Output the (x, y) coordinate of the center of the cell containing the given text.  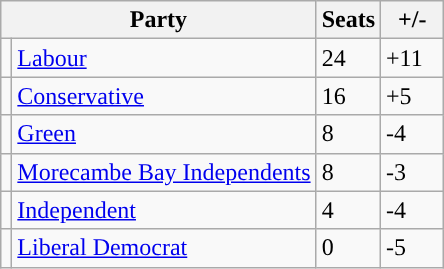
Party (158, 20)
Conservative (164, 96)
Green (164, 134)
Labour (164, 58)
24 (348, 58)
16 (348, 96)
Liberal Democrat (164, 248)
Morecambe Bay Independents (164, 172)
+11 (412, 58)
-3 (412, 172)
4 (348, 210)
+5 (412, 96)
Independent (164, 210)
-5 (412, 248)
0 (348, 248)
+/- (412, 20)
Seats (348, 20)
